Provide the [X, Y] coordinate of the cell's center where the given text is located.  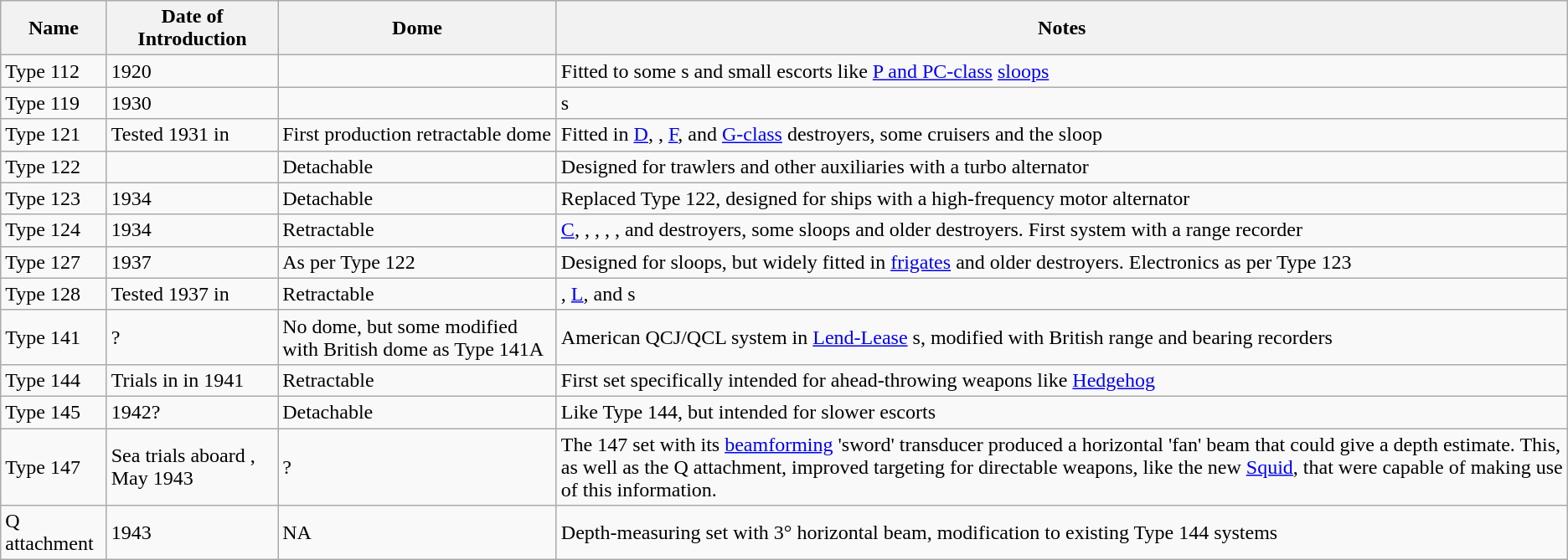
s [1062, 103]
1937 [193, 262]
Like Type 144, but intended for slower escorts [1062, 412]
Type 124 [54, 230]
Type 147 [54, 467]
Type 127 [54, 262]
Designed for sloops, but widely fitted in frigates and older destroyers. Electronics as per Type 123 [1062, 262]
Designed for trawlers and other auxiliaries with a turbo alternator [1062, 167]
As per Type 122 [417, 262]
Notes [1062, 28]
Fitted in D, , F, and G-class destroyers, some cruisers and the sloop [1062, 135]
American QCJ/QCL system in Lend-Lease s, modified with British range and bearing recorders [1062, 337]
Depth-measuring set with 3° horizontal beam, modification to existing Type 144 systems [1062, 532]
Sea trials aboard , May 1943 [193, 467]
1930 [193, 103]
1943 [193, 532]
Tested 1937 in [193, 294]
Trials in in 1941 [193, 380]
First production retractable dome [417, 135]
Q attachment [54, 532]
Type 145 [54, 412]
NA [417, 532]
, L, and s [1062, 294]
First set specifically intended for ahead-throwing weapons like Hedgehog [1062, 380]
Type 123 [54, 198]
C, , , , , and destroyers, some sloops and older destroyers. First system with a range recorder [1062, 230]
Replaced Type 122, designed for ships with a high-frequency motor alternator [1062, 198]
Type 122 [54, 167]
Type 112 [54, 71]
Type 119 [54, 103]
Date of Introduction [193, 28]
Type 128 [54, 294]
1920 [193, 71]
Name [54, 28]
Type 144 [54, 380]
Tested 1931 in [193, 135]
No dome, but some modified with British dome as Type 141A [417, 337]
Fitted to some s and small escorts like P and PC-class sloops [1062, 71]
Dome [417, 28]
1942? [193, 412]
Type 141 [54, 337]
Type 121 [54, 135]
